Find where the given text appears and provide that cell's center as (x, y) coordinate. 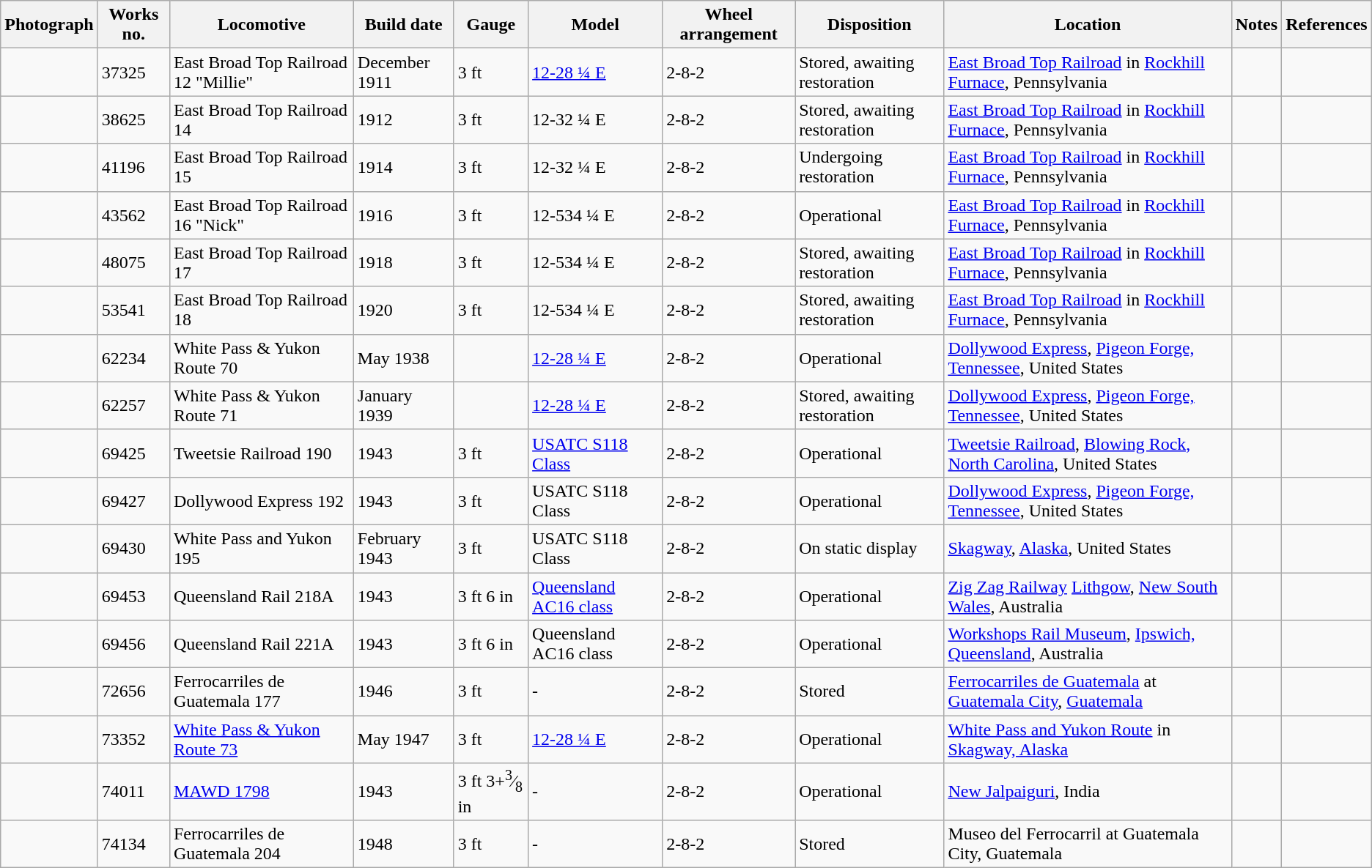
Disposition (869, 25)
Ferrocarriles de Guatemala 204 (261, 844)
62257 (133, 406)
1912 (403, 120)
53541 (133, 311)
Location (1088, 25)
1916 (403, 215)
East Broad Top Railroad 16 "Nick" (261, 215)
Build date (403, 25)
69453 (133, 596)
White Pass and Yukon Route in Skagway, Alaska (1088, 740)
East Broad Top Railroad 14 (261, 120)
New Jalpaiguri, India (1088, 792)
February 1943 (403, 548)
December 1911 (403, 72)
74134 (133, 844)
Wheel arrangement (729, 25)
3 ft 3+3⁄8 in (491, 792)
48075 (133, 262)
1918 (403, 262)
Locomotive (261, 25)
74011 (133, 792)
38625 (133, 120)
37325 (133, 72)
Model (595, 25)
69456 (133, 645)
69427 (133, 501)
Tweetsie Railroad 190 (261, 453)
1948 (403, 844)
62234 (133, 357)
January 1939 (403, 406)
Photograph (49, 25)
1920 (403, 311)
Works no. (133, 25)
69425 (133, 453)
Dollywood Express 192 (261, 501)
White Pass & Yukon Route 71 (261, 406)
Tweetsie Railroad, Blowing Rock, North Carolina, United States (1088, 453)
East Broad Top Railroad 15 (261, 167)
May 1947 (403, 740)
1946 (403, 691)
69430 (133, 548)
East Broad Top Railroad 18 (261, 311)
Gauge (491, 25)
41196 (133, 167)
May 1938 (403, 357)
East Broad Top Railroad 17 (261, 262)
Workshops Rail Museum, Ipswich, Queensland, Australia (1088, 645)
References (1327, 25)
White Pass & Yukon Route 73 (261, 740)
Skagway, Alaska, United States (1088, 548)
Undergoing restoration (869, 167)
Zig Zag Railway Lithgow, New South Wales, Australia (1088, 596)
East Broad Top Railroad 12 "Millie" (261, 72)
Queensland Rail 221A (261, 645)
73352 (133, 740)
MAWD 1798 (261, 792)
Ferrocarriles de Guatemala 177 (261, 691)
Ferrocarriles de Guatemala at Guatemala City, Guatemala (1088, 691)
Museo del Ferrocarril at Guatemala City, Guatemala (1088, 844)
72656 (133, 691)
Queensland Rail 218A (261, 596)
43562 (133, 215)
Notes (1256, 25)
White Pass and Yukon 195 (261, 548)
White Pass & Yukon Route 70 (261, 357)
On static display (869, 548)
1914 (403, 167)
